Return (X, Y) of the center of cell containing provided text 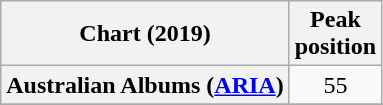
Chart (2019) (145, 34)
Australian Albums (ARIA) (145, 85)
Peakposition (335, 34)
55 (335, 85)
